Return [X, Y] of the center of cell containing provided text 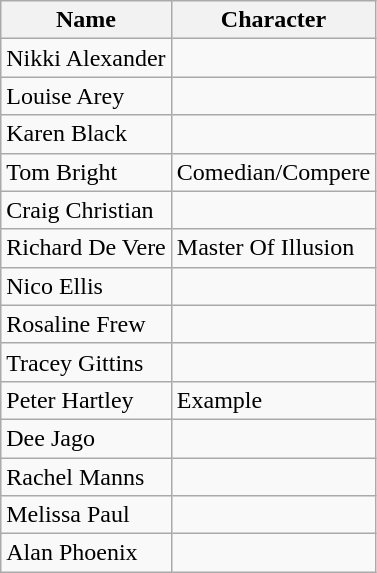
Karen Black [86, 134]
Master Of Illusion [273, 248]
Rachel Manns [86, 477]
Example [273, 400]
Richard De Vere [86, 248]
Tom Bright [86, 172]
Nikki Alexander [86, 58]
Peter Hartley [86, 400]
Character [273, 20]
Louise Arey [86, 96]
Nico Ellis [86, 286]
Name [86, 20]
Rosaline Frew [86, 324]
Tracey Gittins [86, 362]
Dee Jago [86, 438]
Craig Christian [86, 210]
Comedian/Compere [273, 172]
Melissa Paul [86, 515]
Alan Phoenix [86, 553]
